Determine the (X, Y) coordinate at the center of the cell enclosing the given text.  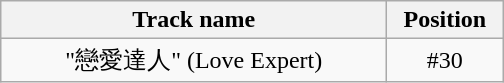
"戀愛達人" (Love Expert) (194, 60)
Position (445, 20)
Track name (194, 20)
#30 (445, 60)
